Provide the (x, y) coordinate of the cell's center where the given text is located.  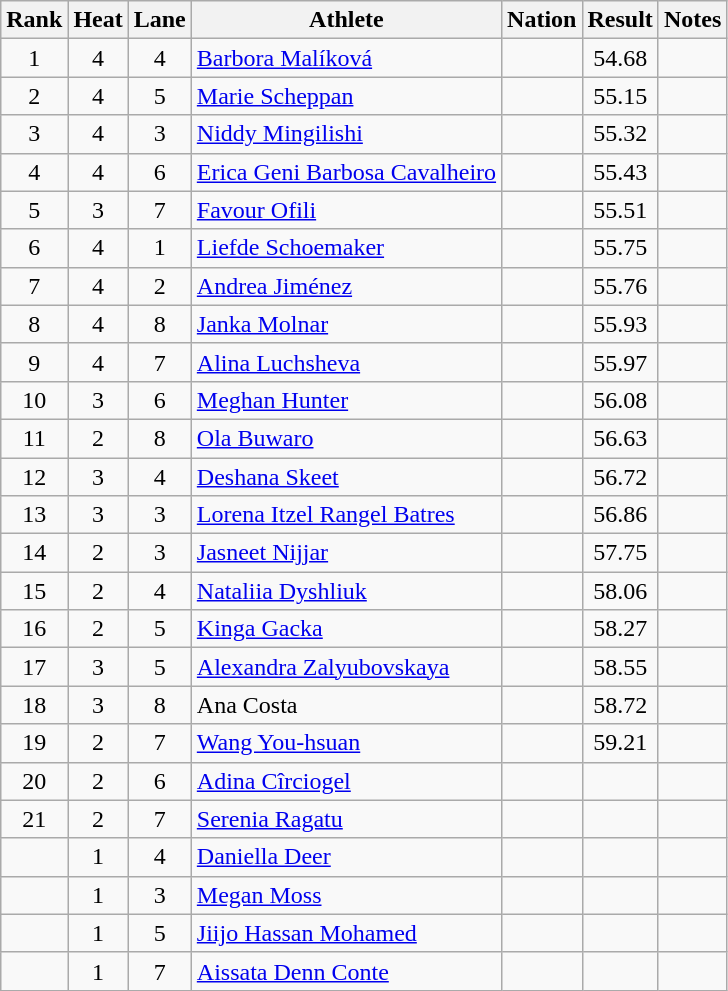
Serenia Ragatu (346, 819)
Meghan Hunter (346, 400)
Deshana Skeet (346, 477)
Lorena Itzel Rangel Batres (346, 515)
12 (34, 477)
Ana Costa (346, 705)
Niddy Mingilishi (346, 134)
Andrea Jiménez (346, 286)
Alina Luchsheva (346, 362)
55.15 (620, 96)
Barbora Malíková (346, 58)
Heat (98, 20)
Wang You-hsuan (346, 743)
Favour Ofili (346, 210)
14 (34, 553)
Jiijo Hassan Mohamed (346, 933)
11 (34, 438)
58.06 (620, 591)
Alexandra Zalyubovskaya (346, 667)
Kinga Gacka (346, 629)
20 (34, 781)
Result (620, 20)
55.43 (620, 172)
Janka Molnar (346, 324)
58.27 (620, 629)
Adina Cîrciogel (346, 781)
21 (34, 819)
55.97 (620, 362)
58.72 (620, 705)
55.32 (620, 134)
58.55 (620, 667)
57.75 (620, 553)
Nation (542, 20)
55.76 (620, 286)
13 (34, 515)
Liefde Schoemaker (346, 248)
Notes (692, 20)
56.08 (620, 400)
Aissata Denn Conte (346, 971)
Athlete (346, 20)
55.93 (620, 324)
17 (34, 667)
55.51 (620, 210)
19 (34, 743)
Erica Geni Barbosa Cavalheiro (346, 172)
55.75 (620, 248)
56.86 (620, 515)
Ola Buwaro (346, 438)
9 (34, 362)
Lane (160, 20)
Rank (34, 20)
59.21 (620, 743)
54.68 (620, 58)
56.63 (620, 438)
Marie Scheppan (346, 96)
56.72 (620, 477)
Megan Moss (346, 895)
10 (34, 400)
15 (34, 591)
Nataliia Dyshliuk (346, 591)
16 (34, 629)
18 (34, 705)
Jasneet Nijjar (346, 553)
Daniella Deer (346, 857)
